Output the [x, y] coordinate of the center of the cell containing the given text.  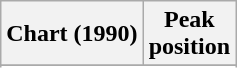
Chart (1990) [72, 34]
Peakposition [189, 34]
